Extract the (X, Y) coordinate from the center of the cell holding the provided text.  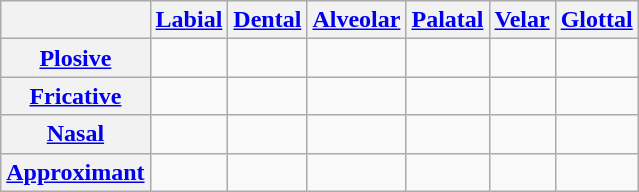
Dental (268, 20)
Palatal (448, 20)
Labial (189, 20)
Nasal (76, 134)
Fricative (76, 96)
Approximant (76, 172)
Alveolar (356, 20)
Glottal (596, 20)
Velar (522, 20)
Plosive (76, 58)
